Provide the [X, Y] coordinate of the cell's center where the given text is located.  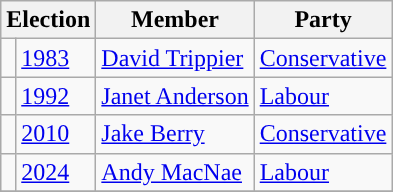
1983 [56, 58]
David Trippier [175, 58]
2010 [56, 134]
Janet Anderson [175, 96]
2024 [56, 172]
1992 [56, 96]
Election [48, 20]
Andy MacNae [175, 172]
Jake Berry [175, 134]
Member [175, 20]
Party [323, 20]
